Find where the given text appears and provide that cell's center as [X, Y] coordinate. 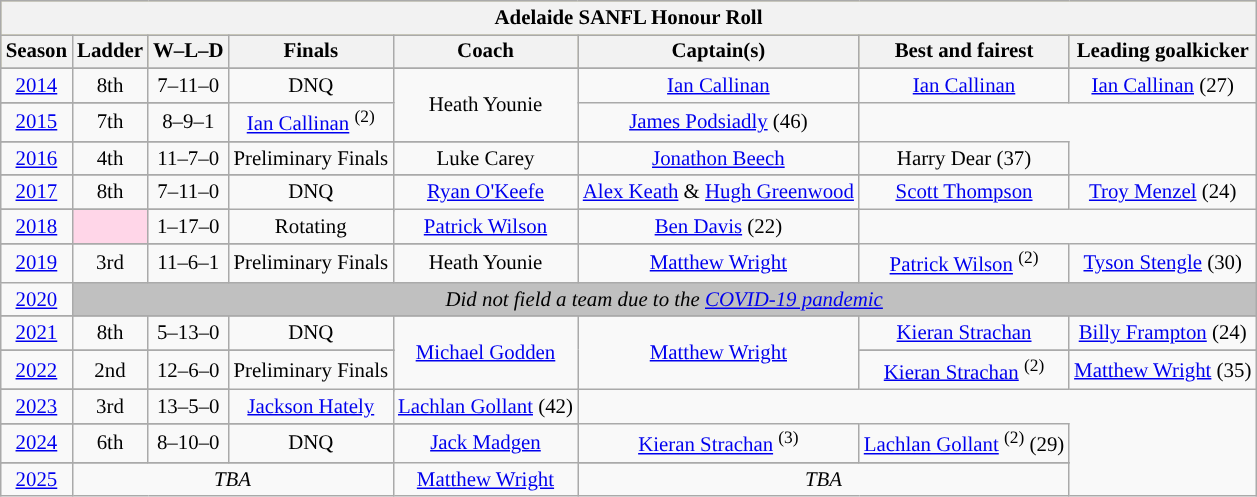
Season [36, 52]
2020 [36, 299]
Rotating [312, 226]
1–17–0 [188, 226]
Patrick Wilson (2) [964, 262]
Jackson Hately [312, 406]
Harry Dear (37) [964, 159]
Lachlan Gollant (42) [486, 406]
13–5–0 [188, 406]
2014 [36, 85]
6th [110, 442]
Adelaide SANFL Honour Roll [629, 18]
Kieran Strachan [964, 333]
James Podsiadly (46) [718, 122]
Ryan O'Keefe [486, 192]
Leading goalkicker [1162, 52]
5–13–0 [188, 333]
Jonathon Beech [718, 159]
Ian Callinan (27) [1162, 85]
2023 [36, 406]
Troy Menzel (24) [1162, 192]
Alex Keath & Hugh Greenwood [718, 192]
2022 [36, 370]
Patrick Wilson [486, 226]
2025 [36, 480]
Scott Thompson [964, 192]
12–6–0 [188, 370]
11–6–1 [188, 262]
2018 [36, 226]
2019 [36, 262]
Captain(s) [718, 52]
Lachlan Gollant (2) (29) [964, 442]
7th [110, 122]
Luke Carey [486, 159]
Michael Godden [486, 352]
Kieran Strachan (3) [718, 442]
2017 [36, 192]
2015 [36, 122]
8–9–1 [188, 122]
2024 [36, 442]
Ben Davis (22) [718, 226]
Best and fairest [964, 52]
4th [110, 159]
Coach [486, 52]
Billy Frampton (24) [1162, 333]
Tyson Stengle (30) [1162, 262]
2nd [110, 370]
11–7–0 [188, 159]
2016 [36, 159]
Ian Callinan (2) [312, 122]
Ladder [110, 52]
2021 [36, 333]
Did not field a team due to the COVID-19 pandemic [664, 299]
Matthew Wright (35) [1162, 370]
8–10–0 [188, 442]
W–L–D [188, 52]
Finals [312, 52]
Kieran Strachan (2) [964, 370]
Jack Madgen [486, 442]
